Scan for the cell matching the given text and deliver its (X, Y) coordinate at center. 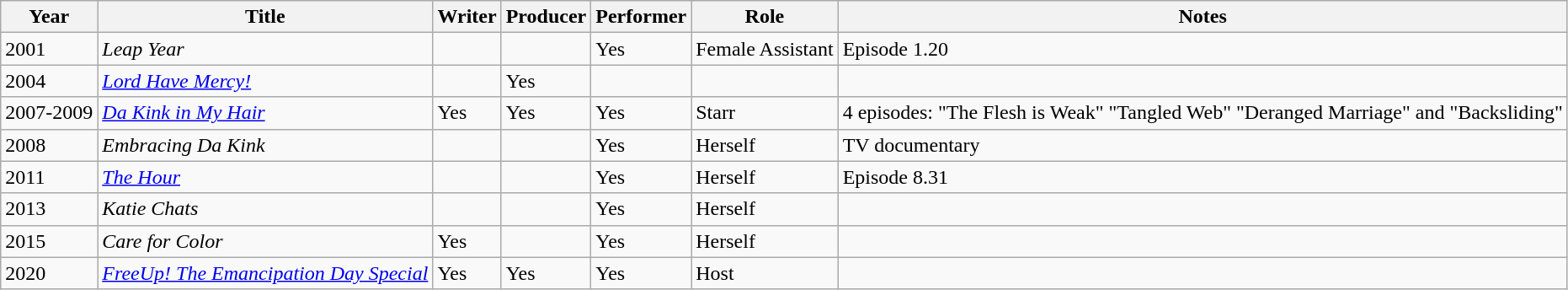
Katie Chats (265, 209)
Performer (642, 17)
2011 (49, 177)
Episode 8.31 (1203, 177)
The Hour (265, 177)
Da Kink in My Hair (265, 113)
Notes (1203, 17)
2008 (49, 145)
Host (765, 273)
2004 (49, 81)
2001 (49, 49)
Lord Have Mercy! (265, 81)
Leap Year (265, 49)
Writer (467, 17)
2015 (49, 241)
Care for Color (265, 241)
Title (265, 17)
Female Assistant (765, 49)
Role (765, 17)
2007-2009 (49, 113)
Embracing Da Kink (265, 145)
Starr (765, 113)
FreeUp! The Emancipation Day Special (265, 273)
Episode 1.20 (1203, 49)
TV documentary (1203, 145)
Producer (546, 17)
2013 (49, 209)
Year (49, 17)
4 episodes: "The Flesh is Weak" "Tangled Web" "Deranged Marriage" and "Backsliding" (1203, 113)
2020 (49, 273)
